Provide the (X, Y) coordinate of the cell's center where the given text is located.  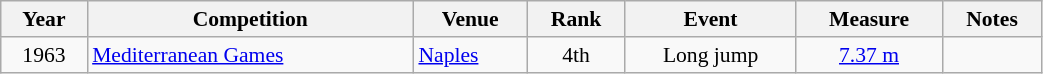
Venue (470, 19)
Competition (250, 19)
Rank (576, 19)
Year (44, 19)
Naples (470, 55)
1963 (44, 55)
Notes (992, 19)
4th (576, 55)
Event (710, 19)
Long jump (710, 55)
Mediterranean Games (250, 55)
7.37 m (869, 55)
Measure (869, 19)
